Pinpoint the cell where the given text exists, returning its (X, Y) midpoint coordinate. 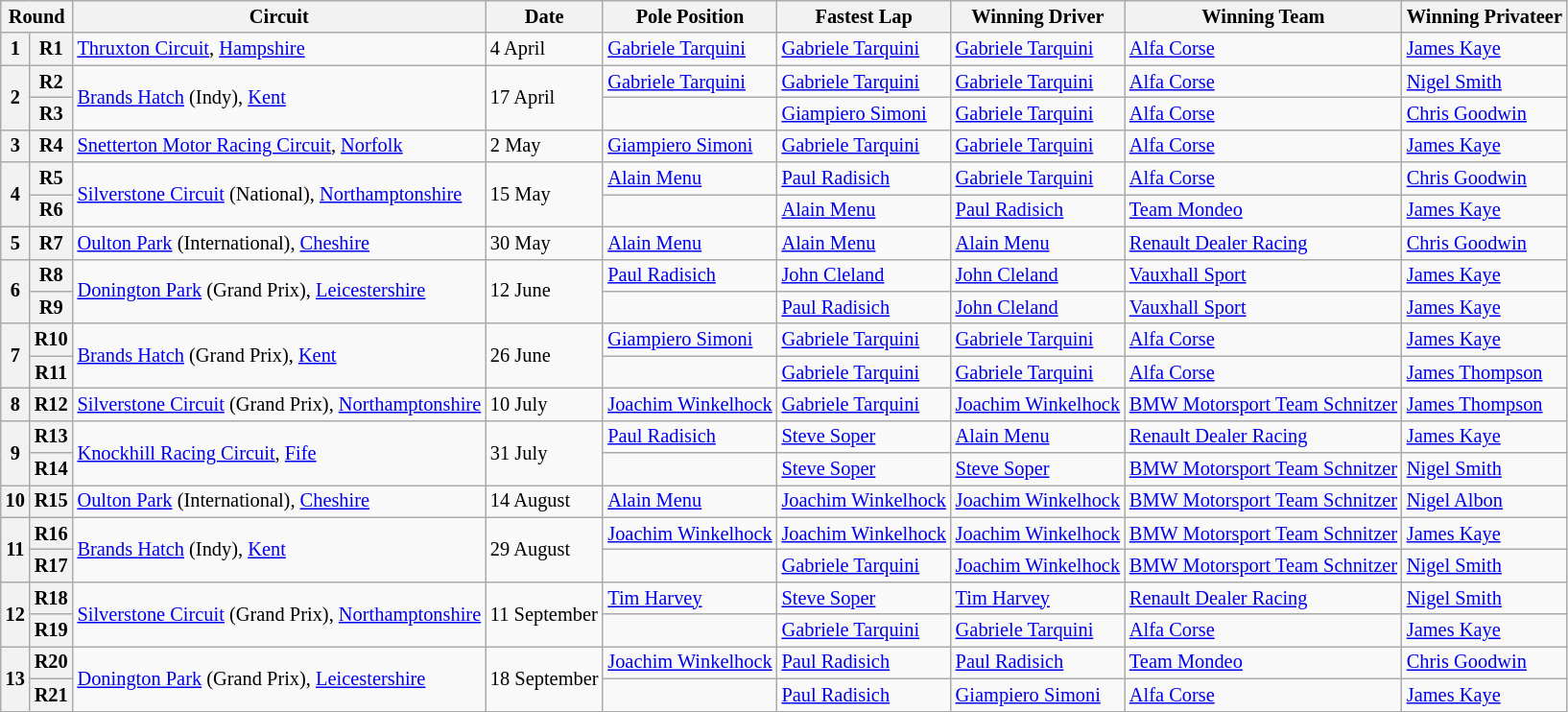
Round (36, 16)
Winning Privateer (1485, 16)
6 (15, 292)
Thruxton Circuit, Hampshire (279, 49)
14 August (544, 501)
Date (544, 16)
1 (15, 49)
12 June (544, 292)
5 (15, 243)
15 May (544, 194)
Silverstone Circuit (National), Northamptonshire (279, 194)
Brands Hatch (Grand Prix), Kent (279, 355)
Winning Driver (1038, 16)
R20 (52, 662)
R7 (52, 243)
Snetterton Motor Racing Circuit, Norfolk (279, 146)
26 June (544, 355)
8 (15, 404)
R6 (52, 210)
R15 (52, 501)
10 July (544, 404)
30 May (544, 243)
12 (15, 614)
4 (15, 194)
31 July (544, 453)
R1 (52, 49)
Winning Team (1263, 16)
Circuit (279, 16)
3 (15, 146)
R12 (52, 404)
R2 (52, 82)
R10 (52, 340)
11 (15, 549)
R16 (52, 534)
18 September (544, 677)
R17 (52, 565)
9 (15, 453)
R8 (52, 275)
10 (15, 501)
R19 (52, 630)
Knockhill Racing Circuit, Fife (279, 453)
R9 (52, 307)
11 September (544, 614)
R14 (52, 469)
R18 (52, 598)
29 August (544, 549)
R5 (52, 178)
Pole Position (689, 16)
R13 (52, 437)
R4 (52, 146)
Fastest Lap (864, 16)
2 (15, 98)
4 April (544, 49)
13 (15, 677)
2 May (544, 146)
R3 (52, 113)
R11 (52, 372)
Nigel Albon (1485, 501)
7 (15, 355)
R21 (52, 695)
17 April (544, 98)
